For the text-containing cell, return its midpoint in [x, y] coordinate format. 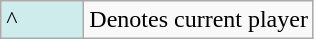
^ [42, 20]
Denotes current player [199, 20]
